Scan for the cell matching the given text and deliver its [x, y] coordinate at center. 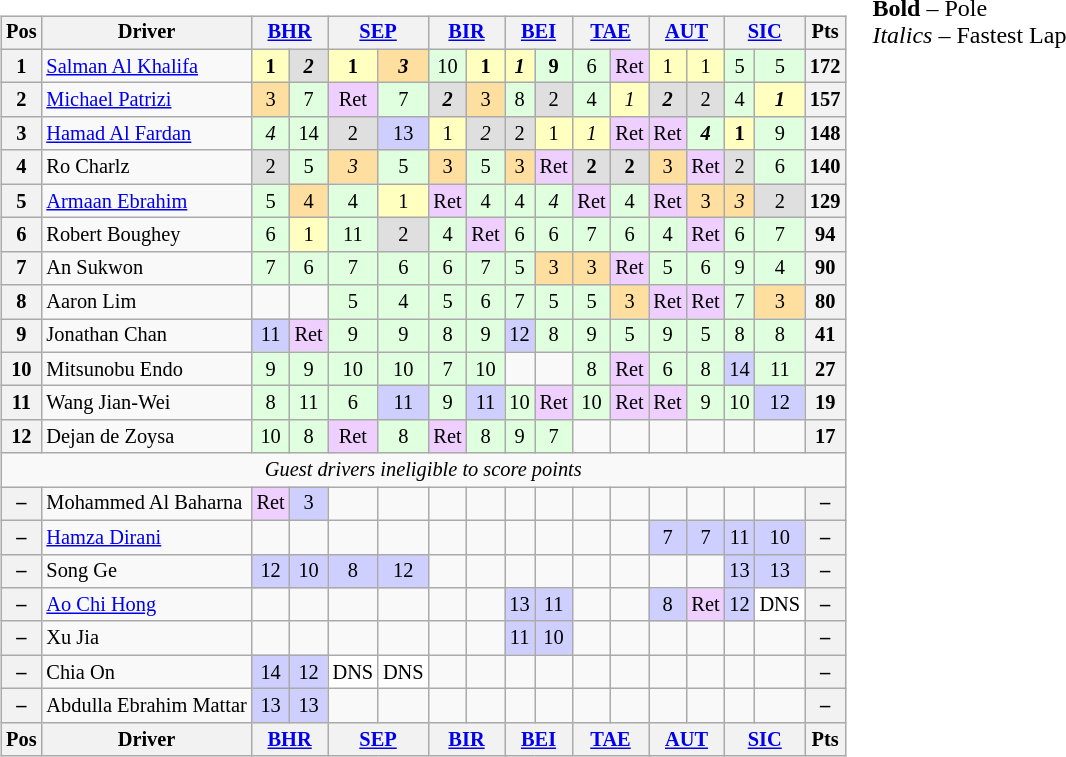
148 [825, 134]
Chia On [146, 672]
Robert Boughey [146, 235]
Dejan de Zoysa [146, 437]
Hamza Dirani [146, 537]
19 [825, 403]
An Sukwon [146, 268]
17 [825, 437]
Wang Jian-Wei [146, 403]
Ro Charlz [146, 167]
Mohammed Al Baharna [146, 504]
80 [825, 302]
Michael Patrizi [146, 100]
Xu Jia [146, 638]
41 [825, 336]
129 [825, 201]
94 [825, 235]
Hamad Al Fardan [146, 134]
Ao Chi Hong [146, 605]
Mitsunobu Endo [146, 369]
27 [825, 369]
90 [825, 268]
157 [825, 100]
Salman Al Khalifa [146, 66]
172 [825, 66]
Song Ge [146, 571]
Abdulla Ebrahim Mattar [146, 706]
140 [825, 167]
Guest drivers ineligible to score points [423, 470]
Aaron Lim [146, 302]
Armaan Ebrahim [146, 201]
Jonathan Chan [146, 336]
